Capture the cell that displays the provided text and extract its (x, y) central coordinate. 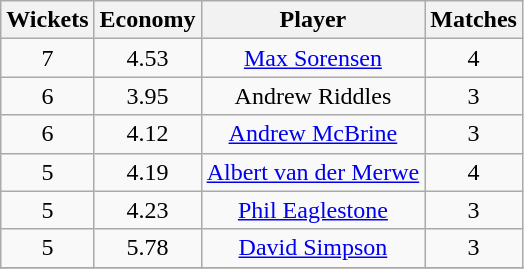
Max Sorensen (313, 58)
Andrew McBrine (313, 134)
Wickets (48, 20)
Player (313, 20)
4.12 (148, 134)
3.95 (148, 96)
Phil Eaglestone (313, 210)
David Simpson (313, 248)
5.78 (148, 248)
Matches (474, 20)
4.53 (148, 58)
4.19 (148, 172)
4.23 (148, 210)
Andrew Riddles (313, 96)
7 (48, 58)
Albert van der Merwe (313, 172)
Economy (148, 20)
